Capture the cell that displays the provided text and extract its (X, Y) central coordinate. 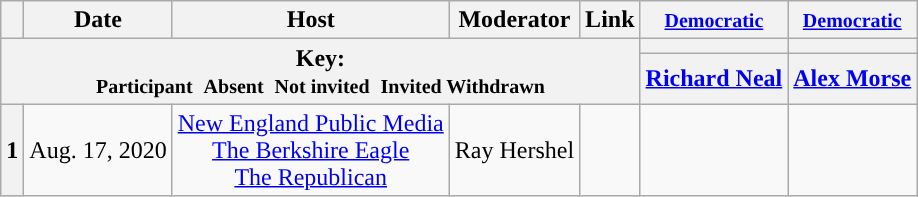
Aug. 17, 2020 (98, 150)
Ray Hershel (514, 150)
Richard Neal (714, 78)
Date (98, 20)
Host (310, 20)
New England Public MediaThe Berkshire EagleThe Republican (310, 150)
1 (12, 150)
Alex Morse (852, 78)
Key: Participant Absent Not invited Invited Withdrawn (320, 72)
Link (610, 20)
Moderator (514, 20)
